Return [X, Y] of the center of cell containing provided text 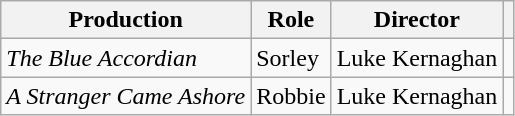
The Blue Accordian [126, 58]
A Stranger Came Ashore [126, 96]
Robbie [291, 96]
Production [126, 20]
Director [417, 20]
Sorley [291, 58]
Role [291, 20]
